Determine the (x, y) coordinate at the center of the cell enclosing the given text.  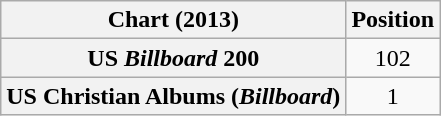
102 (393, 58)
1 (393, 96)
US Billboard 200 (174, 58)
US Christian Albums (Billboard) (174, 96)
Chart (2013) (174, 20)
Position (393, 20)
